Return the [X, Y] coordinate for the center point of the cell that contains the specified text.  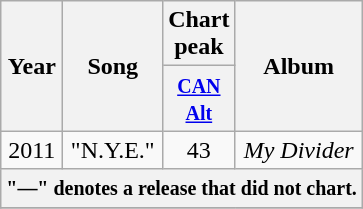
My Divider [298, 150]
"—" denotes a release that did not chart. [182, 188]
Song [113, 66]
43 [199, 150]
"N.Y.E." [113, 150]
Album [298, 66]
Year [32, 66]
CANAlt [199, 98]
Chart peak [199, 34]
2011 [32, 150]
